Capture the cell that displays the provided text and extract its (x, y) central coordinate. 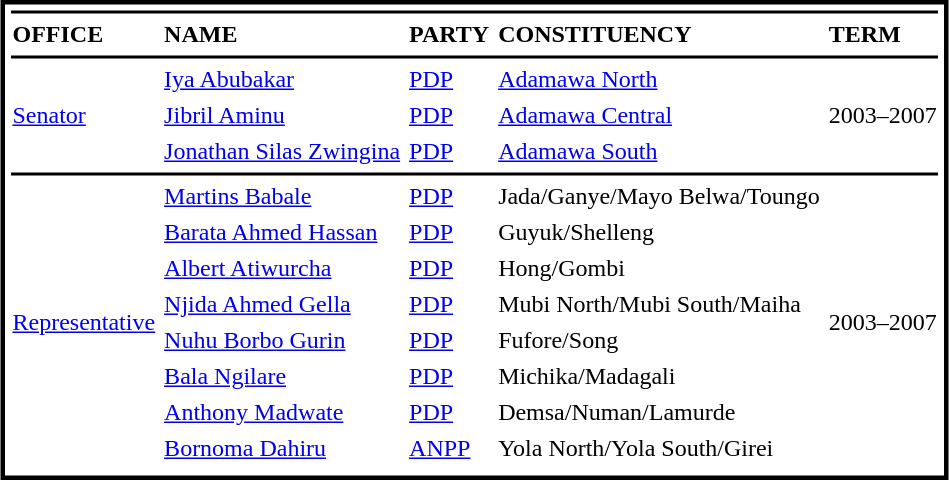
NAME (282, 35)
Nuhu Borbo Gurin (282, 341)
TERM (882, 35)
CONSTITUENCY (660, 35)
Mubi North/Mubi South/Maiha (660, 305)
Martins Babale (282, 197)
ANPP (450, 449)
Jonathan Silas Zwingina (282, 151)
Hong/Gombi (660, 269)
Barata Ahmed Hassan (282, 233)
Guyuk/Shelleng (660, 233)
Representative (84, 323)
Senator (84, 115)
Demsa/Numan/Lamurde (660, 413)
Albert Atiwurcha (282, 269)
Yola North/Yola South/Girei (660, 449)
Anthony Madwate (282, 413)
Fufore/Song (660, 341)
Bornoma Dahiru (282, 449)
Adamawa South (660, 151)
Bala Ngilare (282, 377)
Adamawa Central (660, 115)
Adamawa North (660, 79)
OFFICE (84, 35)
Jibril Aminu (282, 115)
Jada/Ganye/Mayo Belwa/Toungo (660, 197)
Michika/Madagali (660, 377)
Njida Ahmed Gella (282, 305)
PARTY (450, 35)
Iya Abubakar (282, 79)
